Output the [x, y] coordinate of the center of the cell containing the given text.  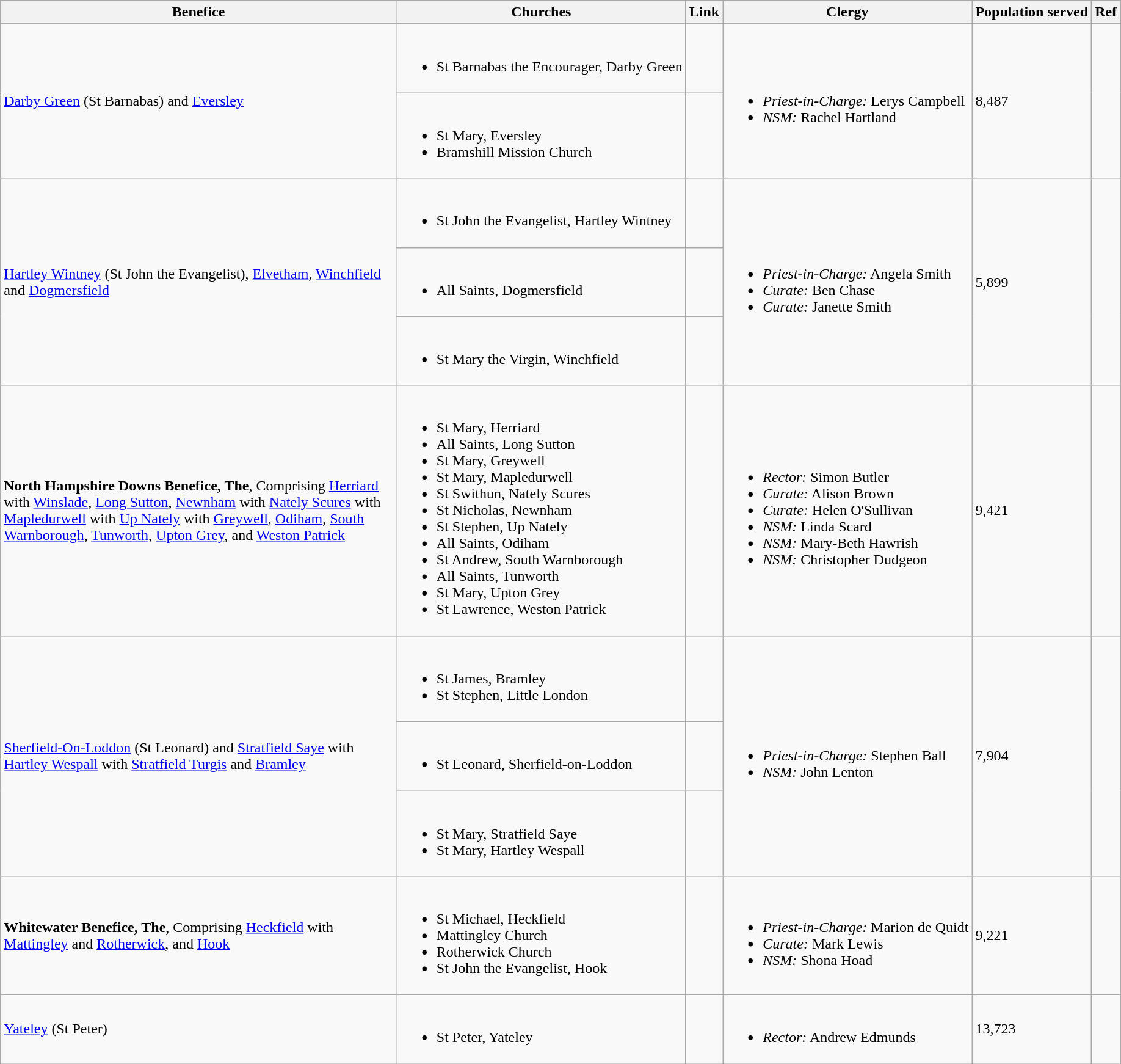
13,723 [1032, 1029]
Whitewater Benefice, The, Comprising Heckfield with Mattingley and Rotherwick, and Hook [199, 935]
Priest-in-Charge: Angela SmithCurate: Ben ChaseCurate: Janette Smith [847, 282]
9,221 [1032, 935]
All Saints, Dogmersfield [541, 282]
St Michael, HeckfieldMattingley ChurchRotherwick ChurchSt John the Evangelist, Hook [541, 935]
Priest-in-Charge: Lerys CampbellNSM: Rachel Hartland [847, 101]
St John the Evangelist, Hartley Wintney [541, 213]
St Leonard, Sherfield-on-Loddon [541, 756]
St Mary, EversleyBramshill Mission Church [541, 136]
Priest-in-Charge: Stephen BallNSM: John Lenton [847, 756]
Hartley Wintney (St John the Evangelist), Elvetham, Winchfield and Dogmersfield [199, 282]
Benefice [199, 12]
St Barnabas the Encourager, Darby Green [541, 59]
Yateley (St Peter) [199, 1029]
St James, BramleySt Stephen, Little London [541, 679]
Population served [1032, 12]
9,421 [1032, 511]
Sherfield-On-Loddon (St Leonard) and Stratfield Saye with Hartley Wespall with Stratfield Turgis and Bramley [199, 756]
Clergy [847, 12]
7,904 [1032, 756]
Churches [541, 12]
Darby Green (St Barnabas) and Eversley [199, 101]
St Mary, Stratfield SayeSt Mary, Hartley Wespall [541, 833]
8,487 [1032, 101]
St Peter, Yateley [541, 1029]
Rector: Andrew Edmunds [847, 1029]
St Mary the Virgin, Winchfield [541, 351]
Rector: Simon ButlerCurate: Alison BrownCurate: Helen O'SullivanNSM: Linda ScardNSM: Mary-Beth HawrishNSM: Christopher Dudgeon [847, 511]
Ref [1106, 12]
Priest-in-Charge: Marion de QuidtCurate: Mark LewisNSM: Shona Hoad [847, 935]
Link [704, 12]
5,899 [1032, 282]
